Find where the given text appears and provide that cell's center as [X, Y] coordinate. 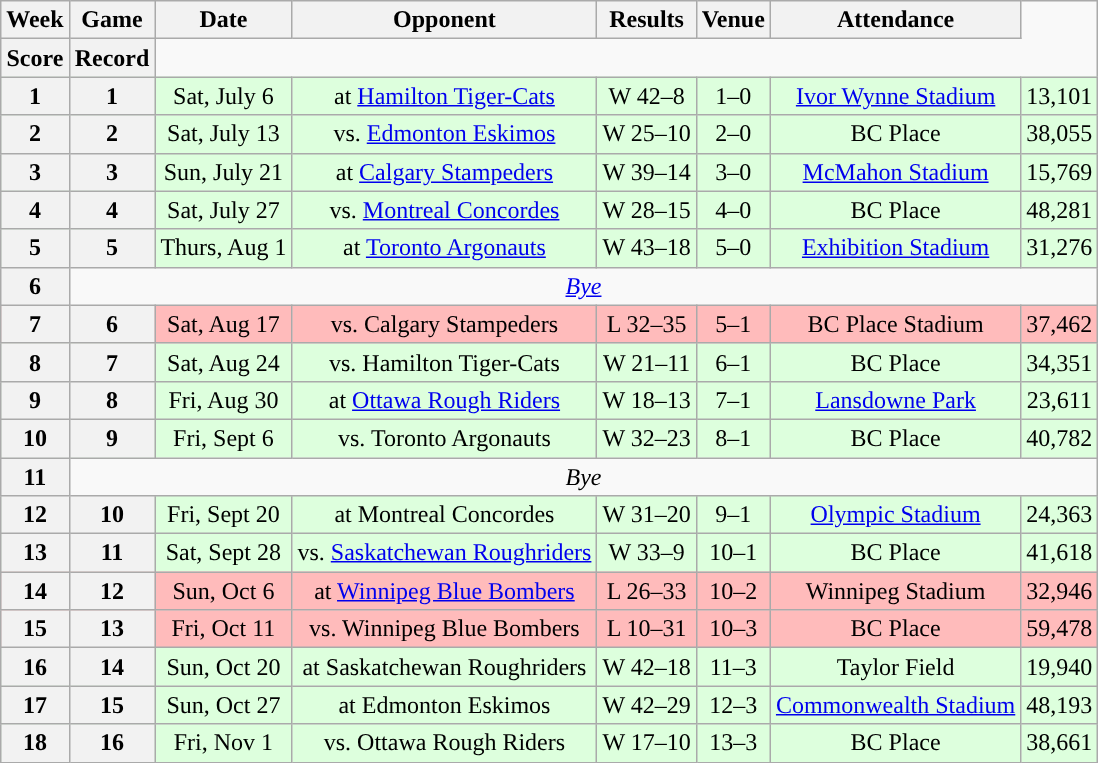
Sun, July 21 [224, 172]
15,769 [1060, 172]
W 25–10 [646, 134]
at Ottawa Rough Riders [444, 400]
W 42–29 [646, 705]
Fri, Sept 20 [224, 515]
Fri, Oct 11 [224, 629]
vs. Ottawa Rough Riders [444, 743]
Sat, Aug 24 [224, 362]
Score [35, 58]
W 32–23 [646, 438]
4–0 [733, 210]
1–0 [733, 96]
W 43–18 [646, 248]
Date [224, 20]
10–1 [733, 553]
at Edmonton Eskimos [444, 705]
37,462 [1060, 324]
Game [112, 20]
2–0 [733, 134]
Sat, July 6 [224, 96]
Fri, Sept 6 [224, 438]
Ivor Wynne Stadium [895, 96]
W 17–10 [646, 743]
vs. Saskatchewan Roughriders [444, 553]
L 32–35 [646, 324]
48,281 [1060, 210]
Results [646, 20]
Commonwealth Stadium [895, 705]
5–1 [733, 324]
Week [35, 20]
vs. Toronto Argonauts [444, 438]
38,055 [1060, 134]
Sat, Aug 17 [224, 324]
31,276 [1060, 248]
Sat, Sept 28 [224, 553]
Olympic Stadium [895, 515]
vs. Montreal Concordes [444, 210]
17 [35, 705]
Sat, July 27 [224, 210]
5–0 [733, 248]
McMahon Stadium [895, 172]
W 18–13 [646, 400]
Venue [733, 20]
59,478 [1060, 629]
W 21–11 [646, 362]
at Saskatchewan Roughriders [444, 667]
at Montreal Concordes [444, 515]
19,940 [1060, 667]
Sun, Oct 27 [224, 705]
Winnipeg Stadium [895, 591]
13,101 [1060, 96]
Opponent [444, 20]
vs. Hamilton Tiger-Cats [444, 362]
W 28–15 [646, 210]
3–0 [733, 172]
W 31–20 [646, 515]
Record [112, 58]
vs. Winnipeg Blue Bombers [444, 629]
at Toronto Argonauts [444, 248]
W 42–8 [646, 96]
34,351 [1060, 362]
Exhibition Stadium [895, 248]
W 33–9 [646, 553]
11–3 [733, 667]
38,661 [1060, 743]
vs. Calgary Stampeders [444, 324]
41,618 [1060, 553]
Lansdowne Park [895, 400]
24,363 [1060, 515]
W 39–14 [646, 172]
7–1 [733, 400]
32,946 [1060, 591]
W 42–18 [646, 667]
48,193 [1060, 705]
Sun, Oct 20 [224, 667]
13–3 [733, 743]
Sun, Oct 6 [224, 591]
Sat, July 13 [224, 134]
10–2 [733, 591]
6–1 [733, 362]
Taylor Field [895, 667]
8–1 [733, 438]
BC Place Stadium [895, 324]
Fri, Nov 1 [224, 743]
18 [35, 743]
at Calgary Stampeders [444, 172]
12–3 [733, 705]
10–3 [733, 629]
L 26–33 [646, 591]
vs. Edmonton Eskimos [444, 134]
Attendance [895, 20]
at Hamilton Tiger-Cats [444, 96]
40,782 [1060, 438]
Thurs, Aug 1 [224, 248]
at Winnipeg Blue Bombers [444, 591]
Fri, Aug 30 [224, 400]
23,611 [1060, 400]
9–1 [733, 515]
L 10–31 [646, 629]
